Identify which cell holds the provided text, then report its [X, Y] central coordinate. 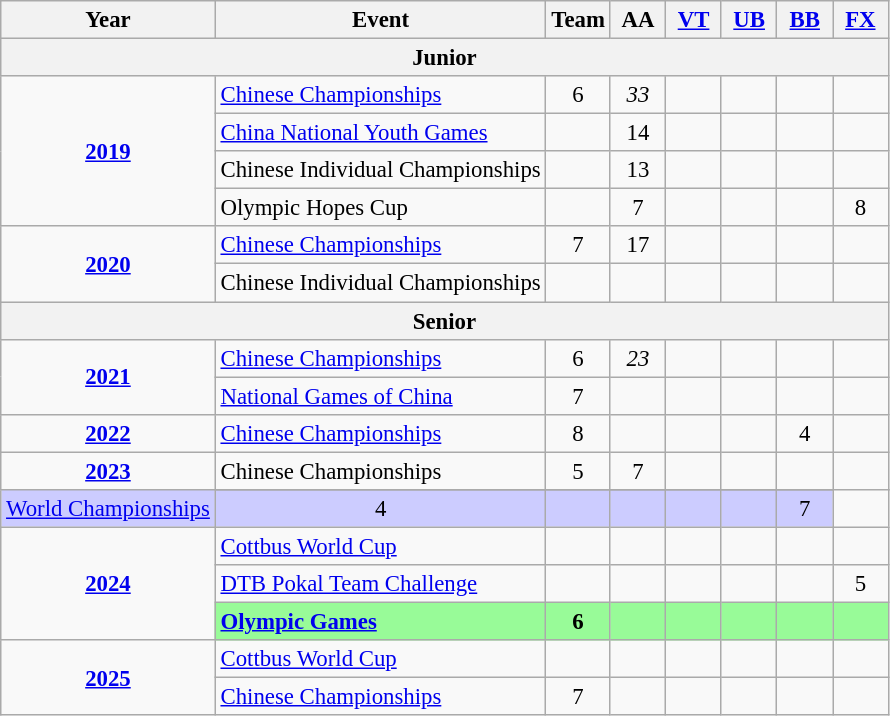
AA [638, 20]
World Championships [108, 509]
Team [578, 20]
Senior [444, 321]
National Games of China [380, 396]
Year [108, 20]
BB [805, 20]
DTB Pokal Team Challenge [380, 584]
Olympic Hopes Cup [380, 208]
Junior [444, 58]
2024 [108, 584]
China National Youth Games [380, 133]
FX [861, 20]
2022 [108, 433]
VT [694, 20]
UB [749, 20]
2020 [108, 264]
13 [638, 170]
2019 [108, 151]
2025 [108, 678]
Event [380, 20]
2023 [108, 471]
14 [638, 133]
2021 [108, 376]
23 [638, 358]
33 [638, 95]
17 [638, 245]
Olympic Games [380, 621]
